Locate the cell with the specified text and output its [X, Y] center coordinate. 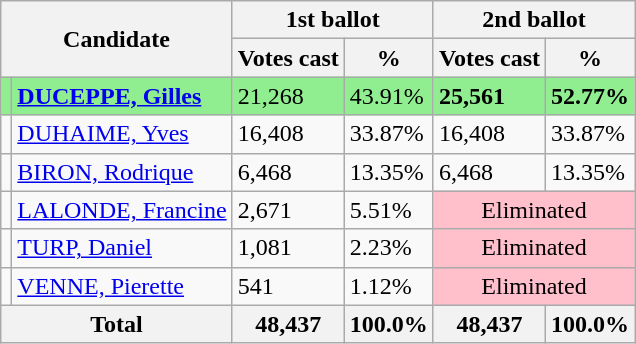
DUHAIME, Yves [122, 134]
Total [116, 324]
43.91% [388, 96]
DUCEPPE, Gilles [122, 96]
1.12% [388, 286]
2,671 [288, 210]
52.77% [590, 96]
VENNE, Pierette [122, 286]
21,268 [288, 96]
5.51% [388, 210]
LALONDE, Francine [122, 210]
1,081 [288, 248]
2nd ballot [534, 20]
25,561 [489, 96]
BIRON, Rodrique [122, 172]
1st ballot [332, 20]
2.23% [388, 248]
541 [288, 286]
TURP, Daniel [122, 248]
Candidate [116, 39]
